Scan for the cell matching the given text and deliver its (x, y) coordinate at center. 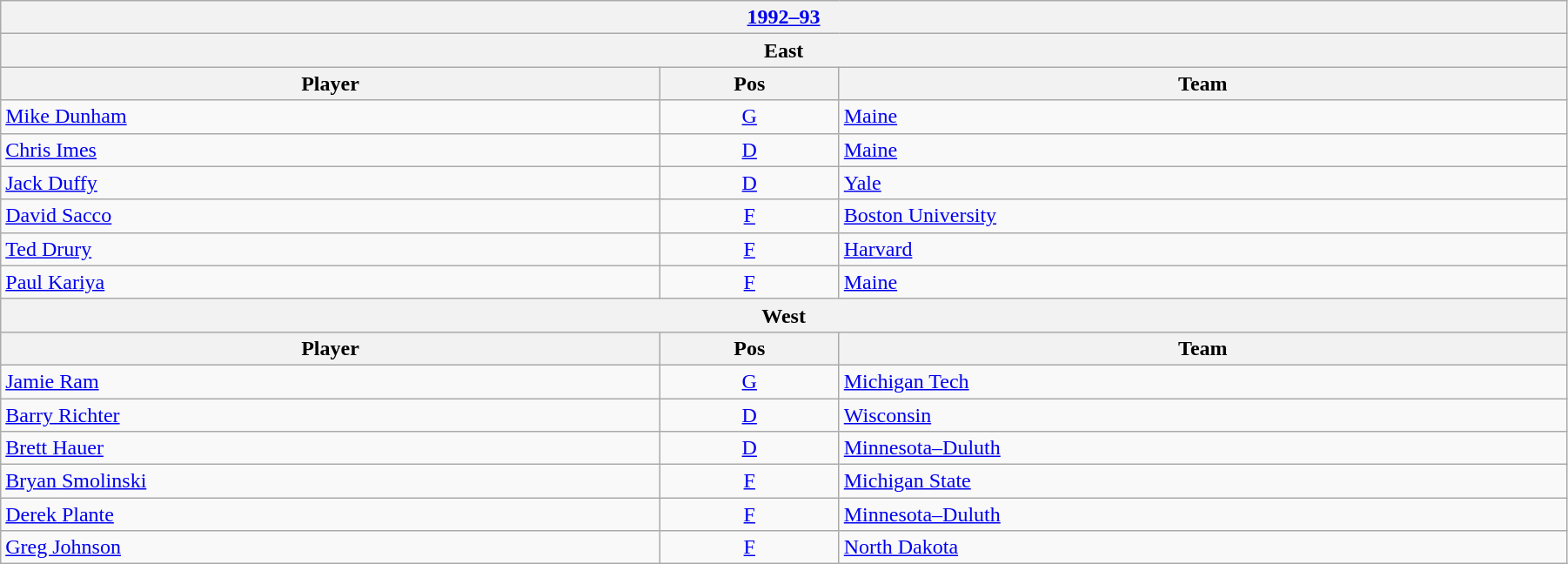
Ted Drury (331, 249)
Jack Duffy (331, 183)
Boston University (1203, 216)
David Sacco (331, 216)
Barry Richter (331, 415)
Harvard (1203, 249)
Michigan State (1203, 481)
Mike Dunham (331, 117)
East (784, 50)
Jamie Ram (331, 381)
Yale (1203, 183)
Brett Hauer (331, 448)
North Dakota (1203, 547)
Derek Plante (331, 514)
Chris Imes (331, 150)
Michigan Tech (1203, 381)
Wisconsin (1203, 415)
West (784, 315)
Bryan Smolinski (331, 481)
Paul Kariya (331, 282)
1992–93 (784, 17)
Greg Johnson (331, 547)
